Output the (x, y) coordinate of the center of the cell containing the given text.  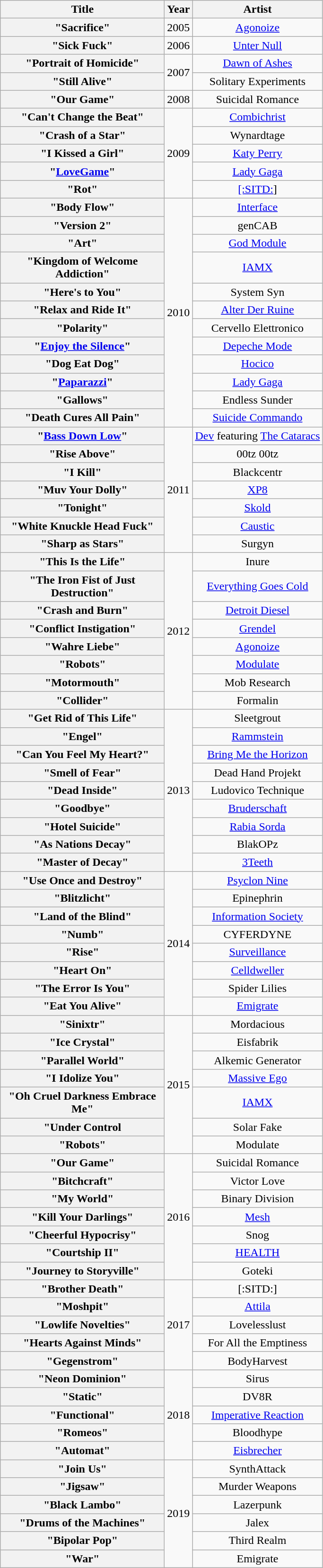
"Lowlife Novelties" (82, 1325)
Bloodhype (257, 1433)
"Here's to You" (82, 292)
"Engel" (82, 736)
"Goodbye" (82, 808)
"Relax and Ride It" (82, 310)
"Use Once and Destroy" (82, 880)
Cervello Elettronico (257, 328)
"Sick Fuck" (82, 45)
2011 (179, 490)
3Teeth (257, 862)
"Wahre Liebe" (82, 646)
Interface (257, 207)
"Eat You Alive" (82, 1006)
"This Is the Life" (82, 562)
Endless Sunder (257, 400)
Snog (257, 1235)
"Brother Death" (82, 1289)
"Moshpit" (82, 1307)
Ludovico Technique (257, 790)
"War" (82, 1559)
"Still Alive" (82, 81)
"Can't Change the Beat" (82, 117)
Psyclon Nine (257, 880)
"Tonight" (82, 508)
Rammstein (257, 736)
"Crash of a Star" (82, 135)
2005 (179, 27)
Massive Ego (257, 1078)
Bruderschaft (257, 808)
Wynardtage (257, 135)
Jalex (257, 1523)
Title (82, 9)
Combichrist (257, 117)
2016 (179, 1217)
"Blitzlicht" (82, 898)
XP8 (257, 490)
For All the Emptiness (257, 1343)
Solitary Experiments (257, 81)
2017 (179, 1325)
Celldweller (257, 970)
"Under Control (82, 1127)
"Dead Inside" (82, 790)
BlakOPz (257, 844)
"Land of the Blind" (82, 916)
Eisfabrik (257, 1042)
"Portrait of Homicide" (82, 63)
Information Society (257, 916)
Third Realm (257, 1541)
"Courtship II" (82, 1253)
00tz 00tz (257, 454)
Alkemic Generator (257, 1060)
2007 (179, 72)
Imperative Reaction (257, 1414)
"Dog Eat Dog" (82, 364)
"Rise Above" (82, 454)
Depeche Mode (257, 346)
"Heart On" (82, 970)
"Static" (82, 1396)
"Collider" (82, 700)
Artist (257, 9)
Year (179, 9)
"I Kill" (82, 472)
Surgyn (257, 544)
Mordacious (257, 1024)
CYFERDYNE (257, 934)
Spider Lilies (257, 988)
"Kill Your Darlings" (82, 1217)
2009 (179, 153)
Solar Fake (257, 1127)
"Crash and Burn" (82, 611)
Mesh (257, 1217)
"Hotel Suicide" (82, 827)
"Hearts Against Minds" (82, 1343)
Mob Research (257, 682)
Dev featuring The Cataracs (257, 436)
"Smell of Fear" (82, 772)
Inure (257, 562)
"Body Flow" (82, 207)
Bring Me the Horizon (257, 754)
Grendel (257, 629)
Unter Null (257, 45)
Skold (257, 508)
"Bitchcraft" (82, 1181)
BodyHarvest (257, 1361)
"Version 2" (82, 225)
"My World" (82, 1199)
God Module (257, 243)
Formalin (257, 700)
"The Error Is You" (82, 988)
"Can You Feel My Heart?" (82, 754)
"Kingdom of Welcome Addiction" (82, 267)
Lazerpunk (257, 1505)
"Bipolar Pop" (82, 1541)
"The Iron Fist of Just Destruction" (82, 586)
Blackcentr (257, 472)
"Polarity" (82, 328)
"Sacrifice" (82, 27)
"As Nations Decay" (82, 844)
Binary Division (257, 1199)
"Numb" (82, 934)
"Rot" (82, 189)
HEALTH (257, 1253)
"Conflict Instigation" (82, 629)
Surveillance (257, 952)
DV8R (257, 1396)
Suicide Commando (257, 418)
"Join Us" (82, 1469)
"Master of Decay" (82, 862)
"Automat" (82, 1451)
Victor Love (257, 1181)
Alter Der Ruine (257, 310)
"Motormouth" (82, 682)
Caustic (257, 526)
2014 (179, 943)
"Sharp as Stars" (82, 544)
"I Idolize You" (82, 1078)
"Paparazzi" (82, 382)
Rabia Sorda (257, 827)
2012 (179, 631)
"Oh Cruel Darkness Embrace Me" (82, 1102)
2015 (179, 1084)
"I Kissed a Girl" (82, 153)
Detroit Diesel (257, 611)
System Syn (257, 292)
"LoveGame" (82, 171)
"Gegenstrom" (82, 1361)
Lovelesslust (257, 1325)
Murder Weapons (257, 1487)
"Neon Dominion" (82, 1378)
"Drums of the Machines" (82, 1523)
Epinephrin (257, 898)
Goteki (257, 1271)
2019 (179, 1514)
Dead Hand Projekt (257, 772)
"Cheerful Hypocrisy" (82, 1235)
"Jigsaw" (82, 1487)
"Get Rid of This Life" (82, 718)
Sirus (257, 1378)
Dawn of Ashes (257, 63)
Eisbrecher (257, 1451)
2018 (179, 1414)
Hocico (257, 364)
2008 (179, 99)
"Sinixtr" (82, 1024)
"Black Lambo" (82, 1505)
"Bass Down Low" (82, 436)
2010 (179, 312)
Katy Perry (257, 153)
2006 (179, 45)
Everything Goes Cold (257, 586)
"Enjoy the Silence" (82, 346)
2013 (179, 790)
"Death Cures All Pain" (82, 418)
"Rise" (82, 952)
"Muv Your Dolly" (82, 490)
Sleetgrout (257, 718)
"Ice Crystal" (82, 1042)
"Art" (82, 243)
"Parallel World" (82, 1060)
"White Knuckle Head Fuck" (82, 526)
SynthAttack (257, 1469)
"Romeos" (82, 1433)
"Functional" (82, 1414)
genCAB (257, 225)
"Journey to Storyville" (82, 1271)
"Gallows" (82, 400)
Attila (257, 1307)
